Extract the (x, y) coordinate from the center of the cell holding the provided text.  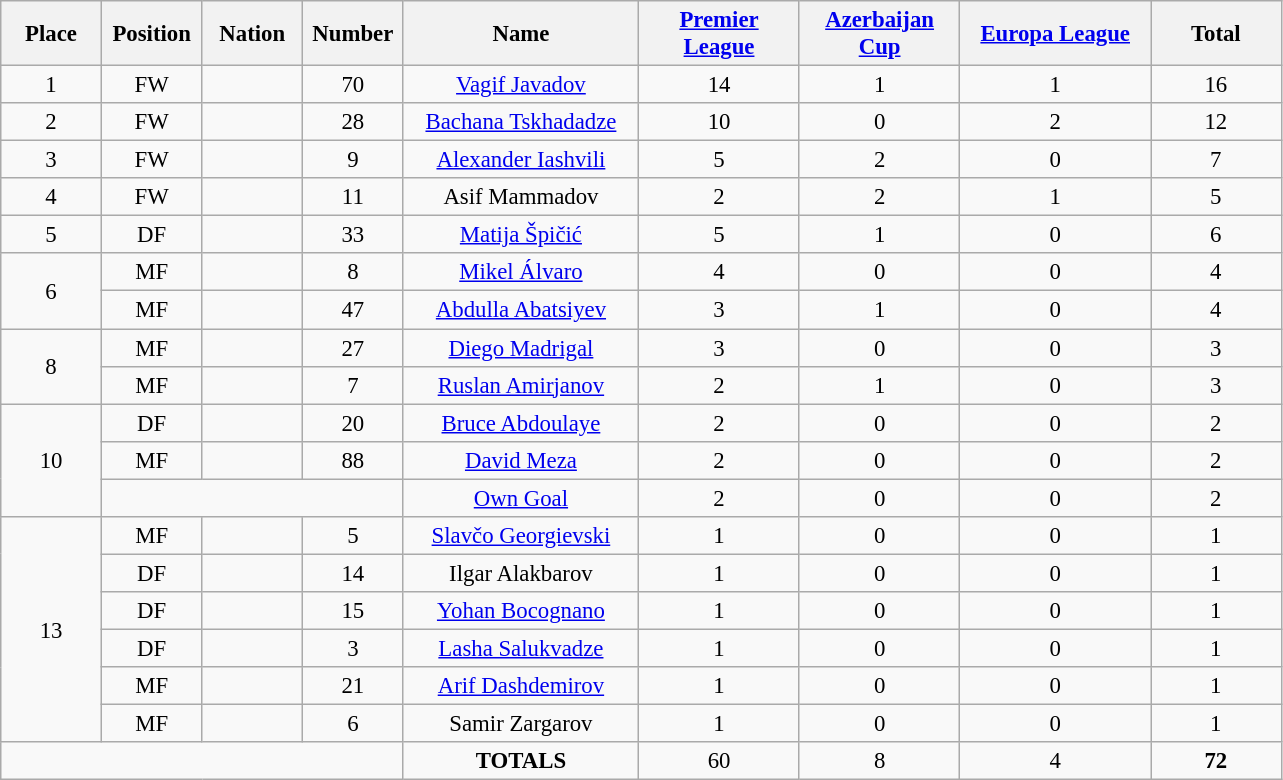
Number (354, 34)
Abdulla Abatsiyev (521, 310)
Total (1216, 34)
60 (720, 761)
Mikel Álvaro (521, 273)
Arif Dashdemirov (521, 686)
Yohan Bocognano (521, 611)
Premier League (720, 34)
David Meza (521, 460)
Name (521, 34)
27 (354, 348)
72 (1216, 761)
Vagif Javadov (521, 85)
33 (354, 235)
70 (354, 85)
Lasha Salukvadze (521, 648)
Place (52, 34)
Samir Zargarov (521, 724)
Asif Mammadov (521, 197)
9 (354, 160)
Slavčo Georgievski (521, 536)
47 (354, 310)
12 (1216, 122)
88 (354, 460)
Bruce Abdoulaye (521, 423)
Position (152, 34)
Own Goal (521, 498)
21 (354, 686)
Europa League (1056, 34)
Ruslan Amirjanov (521, 385)
TOTALS (521, 761)
Ilgar Alakbarov (521, 573)
28 (354, 122)
Bachana Tskhadadze (521, 122)
20 (354, 423)
Alexander Iashvili (521, 160)
Matija Špičić (521, 235)
Azerbaijan Cup (880, 34)
11 (354, 197)
13 (52, 630)
Diego Madrigal (521, 348)
Nation (252, 34)
15 (354, 611)
16 (1216, 85)
